Return [X, Y] of the center of cell containing provided text 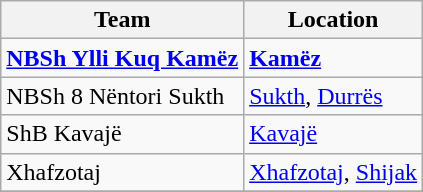
NBSh 8 Nëntori Sukth [122, 96]
Location [334, 20]
Kamëz [334, 58]
NBSh Ylli Kuq Kamëz [122, 58]
Xhafzotaj [122, 172]
Kavajë [334, 134]
Team [122, 20]
Sukth, Durrës [334, 96]
Xhafzotaj, Shijak [334, 172]
ShB Kavajë [122, 134]
